Extract the (X, Y) coordinate from the center of the cell holding the provided text.  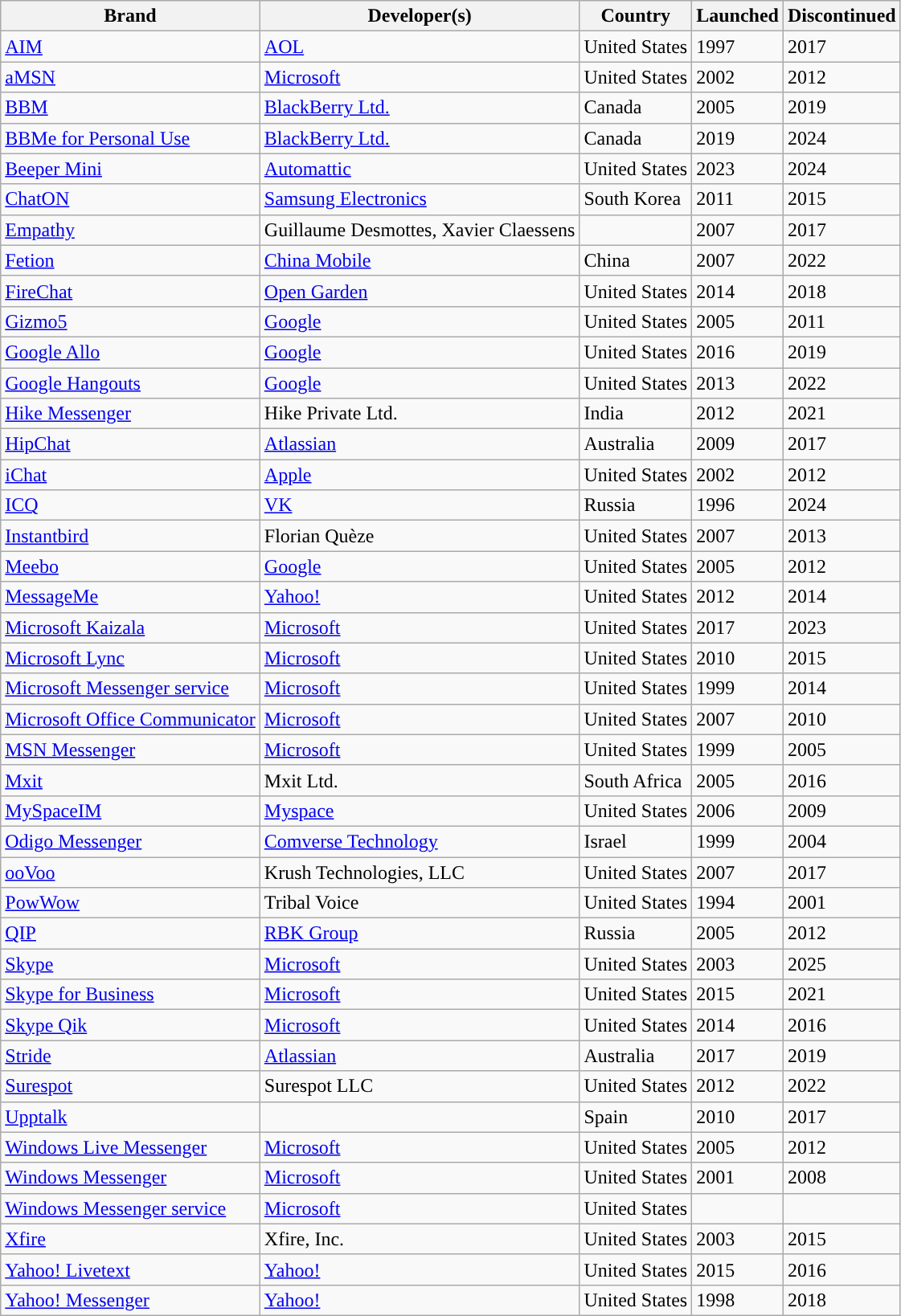
Discontinued (842, 16)
iChat (130, 475)
PowWow (130, 903)
India (636, 414)
RBK Group (420, 934)
2008 (842, 1178)
MSN Messenger (130, 750)
Google Hangouts (130, 383)
Mxit (130, 780)
Apple (420, 475)
Microsoft Kaizala (130, 627)
ooVoo (130, 872)
1994 (738, 903)
Skype Qik (130, 1025)
Skype (130, 964)
MySpaceIM (130, 811)
Google Allo (130, 352)
Samsung Electronics (420, 199)
BBMe for Personal Use (130, 138)
Beeper Mini (130, 169)
Florian Quèze (420, 536)
ICQ (130, 505)
HipChat (130, 444)
VK (420, 505)
Windows Live Messenger (130, 1147)
MessageMe (130, 597)
Guillaume Desmottes, Xavier Claessens (420, 230)
AOL (420, 47)
Automattic (420, 169)
2006 (738, 811)
Comverse Technology (420, 841)
China (636, 260)
Brand (130, 16)
Microsoft Office Communicator (130, 719)
China Mobile (420, 260)
Surespot LLC (420, 1086)
Meebo (130, 566)
Spain (636, 1117)
QIP (130, 934)
Odigo Messenger (130, 841)
BBM (130, 108)
Myspace (420, 811)
Empathy (130, 230)
South Africa (636, 780)
AIM (130, 47)
Country (636, 16)
1996 (738, 505)
Surespot (130, 1086)
Upptalk (130, 1117)
Microsoft Lync (130, 658)
Yahoo! Livetext (130, 1269)
aMSN (130, 77)
Gizmo5 (130, 321)
Tribal Voice (420, 903)
Hike Private Ltd. (420, 414)
Windows Messenger (130, 1178)
Fetion (130, 260)
Launched (738, 16)
Xfire, Inc. (420, 1239)
Skype for Business (130, 995)
ChatON (130, 199)
Hike Messenger (130, 414)
Microsoft Messenger service (130, 689)
2004 (842, 841)
Israel (636, 841)
Yahoo! Messenger (130, 1300)
Open Garden (420, 291)
Mxit Ltd. (420, 780)
2025 (842, 964)
Stride (130, 1056)
FireChat (130, 291)
Krush Technologies, LLC (420, 872)
Developer(s) (420, 16)
Instantbird (130, 536)
Windows Messenger service (130, 1208)
South Korea (636, 199)
Xfire (130, 1239)
1997 (738, 47)
1998 (738, 1300)
